Extract the [X, Y] coordinate from the center of the cell holding the provided text.  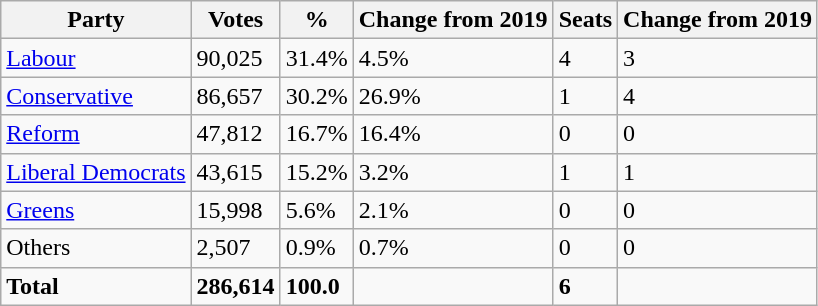
Seats [585, 20]
Conservative [96, 96]
Others [96, 248]
2,507 [236, 248]
6 [585, 286]
Votes [236, 20]
0.9% [316, 248]
Labour [96, 58]
Liberal Democrats [96, 172]
Total [96, 286]
90,025 [236, 58]
Party [96, 20]
4.5% [453, 58]
30.2% [316, 96]
31.4% [316, 58]
47,812 [236, 134]
5.6% [316, 210]
% [316, 20]
86,657 [236, 96]
2.1% [453, 210]
Reform [96, 134]
16.7% [316, 134]
43,615 [236, 172]
26.9% [453, 96]
0.7% [453, 248]
3.2% [453, 172]
15,998 [236, 210]
100.0 [316, 286]
286,614 [236, 286]
16.4% [453, 134]
3 [718, 58]
15.2% [316, 172]
Greens [96, 210]
